Determine the (X, Y) coordinate at the center of the cell enclosing the given text.  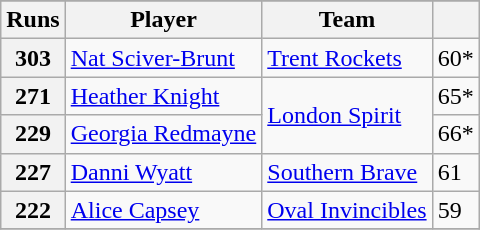
66* (456, 134)
Heather Knight (164, 96)
Alice Capsey (164, 210)
Team (347, 20)
Danni Wyatt (164, 172)
Nat Sciver-Brunt (164, 58)
Georgia Redmayne (164, 134)
Runs (33, 20)
229 (33, 134)
Trent Rockets (347, 58)
Southern Brave (347, 172)
65* (456, 96)
60* (456, 58)
271 (33, 96)
London Spirit (347, 115)
61 (456, 172)
227 (33, 172)
Oval Invincibles (347, 210)
222 (33, 210)
Player (164, 20)
59 (456, 210)
303 (33, 58)
